For the text-containing cell, return its midpoint in [X, Y] coordinate format. 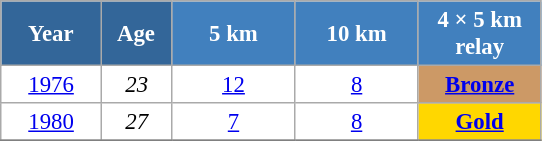
1980 [52, 122]
4 × 5 km relay [480, 34]
23 [136, 85]
27 [136, 122]
10 km [356, 34]
Year [52, 34]
Bronze [480, 85]
Gold [480, 122]
Age [136, 34]
12 [234, 85]
1976 [52, 85]
5 km [234, 34]
7 [234, 122]
